Return the [x, y] coordinate for the center point of the cell that contains the specified text.  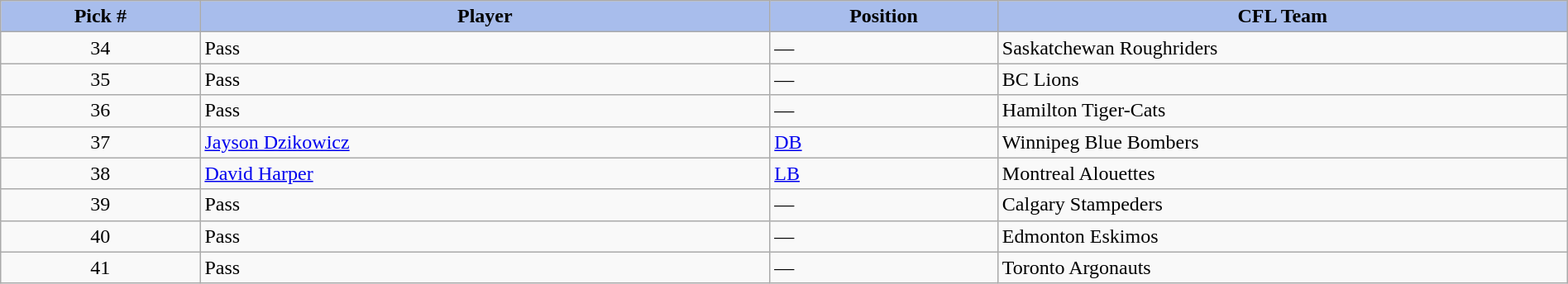
40 [101, 236]
38 [101, 173]
Hamilton Tiger-Cats [1282, 111]
Player [485, 17]
39 [101, 205]
Edmonton Eskimos [1282, 236]
41 [101, 267]
LB [884, 173]
36 [101, 111]
CFL Team [1282, 17]
Toronto Argonauts [1282, 267]
Pick # [101, 17]
BC Lions [1282, 79]
Position [884, 17]
Saskatchewan Roughriders [1282, 48]
37 [101, 142]
Calgary Stampeders [1282, 205]
David Harper [485, 173]
Winnipeg Blue Bombers [1282, 142]
DB [884, 142]
Jayson Dzikowicz [485, 142]
Montreal Alouettes [1282, 173]
35 [101, 79]
34 [101, 48]
